Return the (X, Y) coordinate for the center point of the cell that contains the specified text.  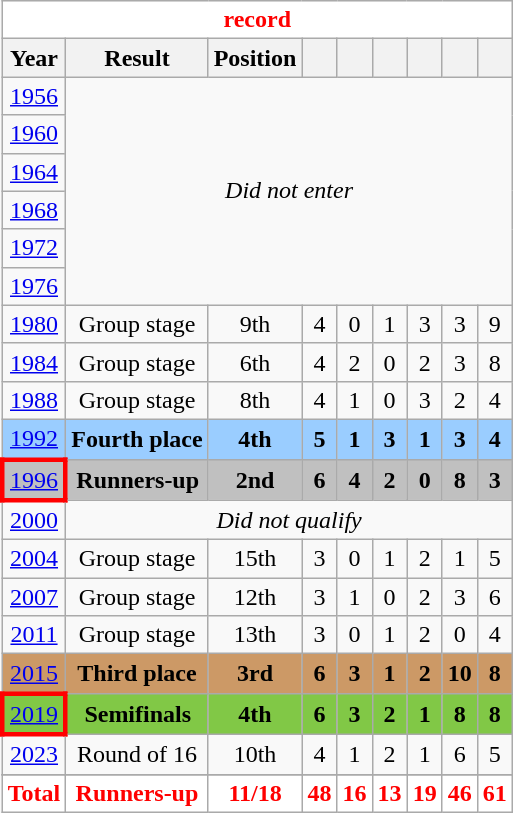
13 (390, 793)
1992 (34, 439)
13th (255, 635)
Year (34, 58)
Position (255, 58)
2011 (34, 635)
12th (255, 597)
1984 (34, 362)
2000 (34, 520)
1964 (34, 172)
record (257, 20)
1968 (34, 210)
Did not enter (290, 191)
1980 (34, 324)
2004 (34, 559)
1972 (34, 248)
1976 (34, 286)
2023 (34, 754)
61 (494, 793)
3rd (255, 674)
10th (255, 754)
1996 (34, 480)
Fourth place (137, 439)
16 (354, 793)
Total (34, 793)
10 (460, 674)
19 (424, 793)
1988 (34, 400)
Semifinals (137, 714)
11/18 (255, 793)
1956 (34, 96)
Result (137, 58)
2015 (34, 674)
2nd (255, 480)
9 (494, 324)
1960 (34, 134)
15th (255, 559)
Round of 16 (137, 754)
Third place (137, 674)
8th (255, 400)
2007 (34, 597)
2019 (34, 714)
9th (255, 324)
46 (460, 793)
48 (320, 793)
6th (255, 362)
Did not qualify (290, 520)
